Search for the cell housing the specified text and yield its [X, Y] center coordinate. 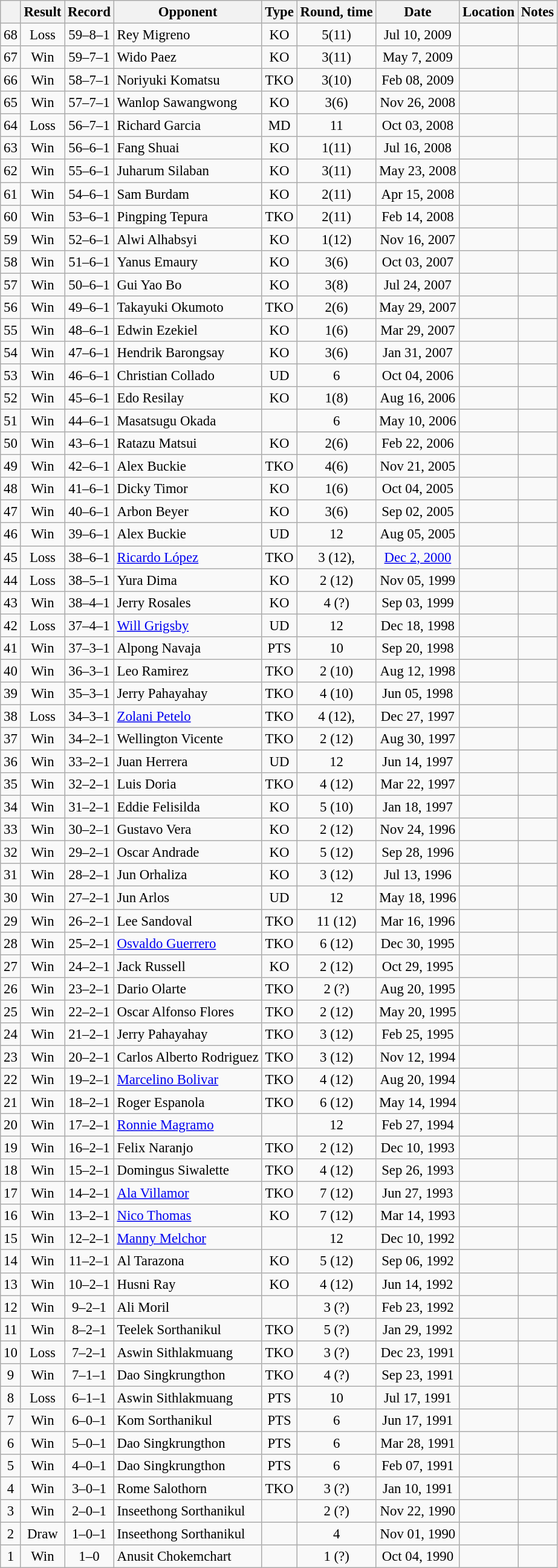
Mar 22, 1997 [418, 784]
Oscar Alfonso Flores [187, 1011]
56–6–1 [89, 148]
16 [11, 1216]
Yura Dima [187, 580]
39–6–1 [89, 535]
Jun 14, 1997 [418, 762]
Dec 27, 1997 [418, 716]
Hendrik Barongsay [187, 353]
7–1–1 [89, 1375]
18 [11, 1170]
5 (10) [336, 807]
3(8) [336, 285]
48–6–1 [89, 330]
Sep 28, 1996 [418, 853]
Sep 02, 2005 [418, 512]
37–4–1 [89, 625]
42–6–1 [89, 466]
Feb 22, 2006 [418, 444]
MD [279, 126]
Dec 10, 1993 [418, 1148]
49 [11, 466]
Dario Olarte [187, 989]
Juharum Silaban [187, 171]
53–6–1 [89, 216]
Feb 14, 2008 [418, 216]
Sep 03, 1999 [418, 602]
9 [11, 1375]
1(11) [336, 148]
59–7–1 [89, 57]
Lee Sandoval [187, 921]
29–2–1 [89, 853]
Rey Migreno [187, 35]
Leo Ramirez [187, 671]
Jun Orhaliza [187, 876]
Alwi Alhabsyi [187, 239]
Ronnie Magramo [187, 1125]
14 [11, 1262]
35 [11, 784]
Richard Garcia [187, 126]
7 [11, 1421]
39 [11, 694]
Nov 12, 1994 [418, 1057]
Jul 13, 1996 [418, 876]
34 [11, 807]
51 [11, 421]
Gustavo Vera [187, 830]
Takayuki Okumoto [187, 308]
Result [42, 12]
61 [11, 194]
Yanus Emaury [187, 262]
Ricardo López [187, 557]
Jerry Rosales [187, 602]
11 (12) [336, 921]
Oct 04, 2006 [418, 375]
16–2–1 [89, 1148]
7–2–1 [89, 1352]
56 [11, 308]
57–7–1 [89, 103]
6–1–1 [89, 1398]
May 18, 1996 [418, 898]
47 [11, 512]
24 [11, 1034]
32 [11, 853]
38–6–1 [89, 557]
Christian Collado [187, 375]
10–2–1 [89, 1284]
Kom Sorthanikul [187, 1421]
Manny Melchor [187, 1239]
23–2–1 [89, 989]
Oct 03, 2008 [418, 126]
Jul 24, 2007 [418, 285]
34–2–1 [89, 739]
Oct 04, 2005 [418, 489]
Juan Herrera [187, 762]
37–3–1 [89, 648]
44 [11, 580]
4 (10) [336, 694]
49–6–1 [89, 308]
6–0–1 [89, 1421]
Ratazu Matsui [187, 444]
28–2–1 [89, 876]
1–0–1 [89, 1534]
Date [418, 12]
59 [11, 239]
18–2–1 [89, 1102]
22 [11, 1080]
Oct 03, 2007 [418, 262]
Jan 31, 2007 [418, 353]
32–2–1 [89, 784]
Record [89, 12]
1(12) [336, 239]
13–2–1 [89, 1216]
28 [11, 943]
4–0–1 [89, 1466]
Mar 29, 2007 [418, 330]
Aug 20, 1995 [418, 989]
8–2–1 [89, 1329]
45–6–1 [89, 398]
Eddie Felisilda [187, 807]
Sep 20, 1998 [418, 648]
56–7–1 [89, 126]
17–2–1 [89, 1125]
47–6–1 [89, 353]
55–6–1 [89, 171]
Will Grigsby [187, 625]
Jun Arlos [187, 898]
Nov 26, 2008 [418, 103]
Aug 05, 2005 [418, 535]
57 [11, 285]
42 [11, 625]
Jul 17, 1991 [418, 1398]
9–2–1 [89, 1307]
20–2–1 [89, 1057]
44–6–1 [89, 421]
13 [11, 1284]
Feb 23, 1992 [418, 1307]
52–6–1 [89, 239]
51–6–1 [89, 262]
43–6–1 [89, 444]
25–2–1 [89, 943]
34–3–1 [89, 716]
Luis Doria [187, 784]
Feb 25, 1995 [418, 1034]
17 [11, 1193]
Dec 23, 1991 [418, 1352]
Wanlop Sawangwong [187, 103]
65 [11, 103]
Teelek Sorthanikul [187, 1329]
Oscar Andrade [187, 853]
1 [11, 1557]
Pingping Tepura [187, 216]
58 [11, 262]
Osvaldo Guerrero [187, 943]
1–0 [89, 1557]
43 [11, 602]
59–8–1 [89, 35]
Aug 30, 1997 [418, 739]
64 [11, 126]
50–6–1 [89, 285]
2 (10) [336, 671]
1(8) [336, 398]
37 [11, 739]
Mar 28, 1991 [418, 1443]
Jan 18, 1997 [418, 807]
Roger Espanola [187, 1102]
Dec 18, 1998 [418, 625]
33–2–1 [89, 762]
Aug 16, 2006 [418, 398]
31–2–1 [89, 807]
Wido Paez [187, 57]
38–5–1 [89, 580]
Noriyuki Komatsu [187, 80]
33 [11, 830]
5(11) [336, 35]
3–0–1 [89, 1489]
Nov 22, 1990 [418, 1511]
Location [488, 12]
Sam Burdam [187, 194]
19–2–1 [89, 1080]
21–2–1 [89, 1034]
30–2–1 [89, 830]
36 [11, 762]
11–2–1 [89, 1262]
May 29, 2007 [418, 308]
Zolani Petelo [187, 716]
Jack Russell [187, 966]
Feb 27, 1994 [418, 1125]
48 [11, 489]
Notes [537, 12]
41 [11, 648]
2 [11, 1534]
Nov 01, 1990 [418, 1534]
66 [11, 80]
Dec 2, 2000 [418, 557]
Oct 04, 1990 [418, 1557]
Dicky Timor [187, 489]
40–6–1 [89, 512]
May 14, 1994 [418, 1102]
Gui Yao Bo [187, 285]
36–3–1 [89, 671]
Jun 27, 1993 [418, 1193]
Jul 16, 2008 [418, 148]
27 [11, 966]
4(6) [336, 466]
30 [11, 898]
29 [11, 921]
Feb 07, 1991 [418, 1466]
Marcelino Bolivar [187, 1080]
Jun 05, 1998 [418, 694]
19 [11, 1148]
Jan 10, 1991 [418, 1489]
27–2–1 [89, 898]
Husni Ray [187, 1284]
45 [11, 557]
Round, time [336, 12]
Edwin Ezekiel [187, 330]
Arbon Beyer [187, 512]
21 [11, 1102]
Draw [42, 1534]
May 10, 2006 [418, 421]
31 [11, 876]
20 [11, 1125]
14–2–1 [89, 1193]
52 [11, 398]
54–6–1 [89, 194]
Nov 24, 1996 [418, 830]
May 20, 1995 [418, 1011]
May 7, 2009 [418, 57]
60 [11, 216]
Fang Shuai [187, 148]
53 [11, 375]
Opponent [187, 12]
15–2–1 [89, 1170]
Feb 08, 2009 [418, 80]
Rome Salothorn [187, 1489]
Alpong Navaja [187, 648]
Sep 26, 1993 [418, 1170]
Type [279, 12]
26 [11, 989]
54 [11, 353]
May 23, 2008 [418, 171]
Apr 15, 2008 [418, 194]
41–6–1 [89, 489]
40 [11, 671]
5–0–1 [89, 1443]
Dec 30, 1995 [418, 943]
24–2–1 [89, 966]
62 [11, 171]
Jan 29, 1992 [418, 1329]
Domingus Siwalette [187, 1170]
26–2–1 [89, 921]
38 [11, 716]
Masatsugu Okada [187, 421]
Felix Naranjo [187, 1148]
Sep 23, 1991 [418, 1375]
Jun 17, 1991 [418, 1421]
Nico Thomas [187, 1216]
Nov 16, 2007 [418, 239]
50 [11, 444]
Oct 29, 1995 [418, 966]
55 [11, 330]
8 [11, 1398]
3 (12), [336, 557]
4 (12), [336, 716]
Anusit Chokemchart [187, 1557]
Carlos Alberto Rodriguez [187, 1057]
Aug 20, 1994 [418, 1080]
46–6–1 [89, 375]
25 [11, 1011]
38–4–1 [89, 602]
Ali Moril [187, 1307]
Edo Resilay [187, 398]
3 [11, 1511]
Mar 14, 1993 [418, 1216]
Nov 21, 2005 [418, 466]
35–3–1 [89, 694]
12–2–1 [89, 1239]
Wellington Vicente [187, 739]
Jun 14, 1992 [418, 1284]
15 [11, 1239]
23 [11, 1057]
1 (?) [336, 1557]
Ala Villamor [187, 1193]
3(10) [336, 80]
67 [11, 57]
22–2–1 [89, 1011]
Dec 10, 1992 [418, 1239]
Mar 16, 1996 [418, 921]
58–7–1 [89, 80]
46 [11, 535]
5 [11, 1466]
Sep 06, 1992 [418, 1262]
Jul 10, 2009 [418, 35]
2–0–1 [89, 1511]
Nov 05, 1999 [418, 580]
5 (?) [336, 1329]
63 [11, 148]
Aug 12, 1998 [418, 671]
68 [11, 35]
Al Tarazona [187, 1262]
